Find where the given text appears and provide that cell's center as [x, y] coordinate. 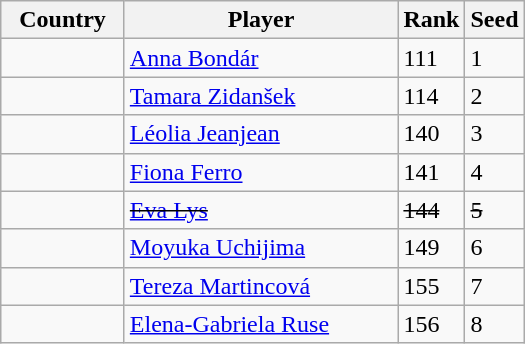
140 [432, 134]
Tamara Zidanšek [261, 96]
Léolia Jeanjean [261, 134]
Country [63, 20]
149 [432, 248]
Player [261, 20]
Moyuka Uchijima [261, 248]
6 [494, 248]
Anna Bondár [261, 58]
144 [432, 210]
7 [494, 286]
Rank [432, 20]
Eva Lys [261, 210]
111 [432, 58]
156 [432, 324]
8 [494, 324]
Elena-Gabriela Ruse [261, 324]
155 [432, 286]
5 [494, 210]
Fiona Ferro [261, 172]
Seed [494, 20]
Tereza Martincová [261, 286]
114 [432, 96]
3 [494, 134]
4 [494, 172]
2 [494, 96]
141 [432, 172]
1 [494, 58]
